For the text-containing cell, return its midpoint in [X, Y] coordinate format. 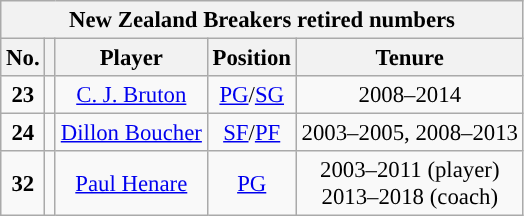
Position [252, 58]
Player [131, 58]
C. J. Bruton [131, 95]
Tenure [410, 58]
SF/PF [252, 133]
Paul Henare [131, 184]
New Zealand Breakers retired numbers [262, 20]
32 [23, 184]
No. [23, 58]
Dillon Boucher [131, 133]
PG/SG [252, 95]
24 [23, 133]
2003–2005, 2008–2013 [410, 133]
PG [252, 184]
2003–2011 (player)2013–2018 (coach) [410, 184]
2008–2014 [410, 95]
23 [23, 95]
